From the cell containing the given text, extract its center point as (X, Y) coordinate. 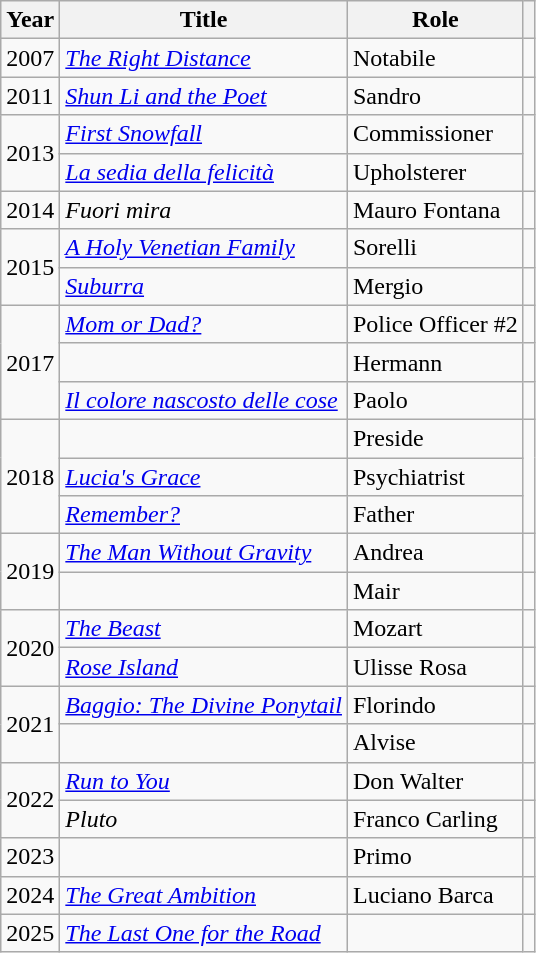
A Holy Venetian Family (204, 248)
Pluto (204, 819)
Il colore nascosto delle cose (204, 400)
Florindo (435, 705)
2021 (30, 724)
2018 (30, 476)
The Beast (204, 629)
2013 (30, 153)
Mom or Dad? (204, 324)
Mergio (435, 286)
Title (204, 20)
Paolo (435, 400)
Run to You (204, 781)
Father (435, 515)
La sedia della felicità (204, 172)
Franco Carling (435, 819)
Luciano Barca (435, 895)
Psychiatrist (435, 477)
2024 (30, 895)
Mozart (435, 629)
Baggio: The Divine Ponytail (204, 705)
Andrea (435, 553)
Mair (435, 591)
Mauro Fontana (435, 210)
Primo (435, 857)
The Last One for the Road (204, 933)
The Man Without Gravity (204, 553)
Commissioner (435, 134)
Shun Li and the Poet (204, 96)
2011 (30, 96)
Sandro (435, 96)
Rose Island (204, 667)
Preside (435, 438)
2025 (30, 933)
Role (435, 20)
Suburra (204, 286)
2020 (30, 648)
2022 (30, 800)
2015 (30, 267)
2017 (30, 362)
Remember? (204, 515)
Notabile (435, 58)
Police Officer #2 (435, 324)
Ulisse Rosa (435, 667)
The Great Ambition (204, 895)
First Snowfall (204, 134)
Fuori mira (204, 210)
Hermann (435, 362)
Year (30, 20)
2007 (30, 58)
Lucia's Grace (204, 477)
2023 (30, 857)
Alvise (435, 743)
Don Walter (435, 781)
The Right Distance (204, 58)
2014 (30, 210)
2019 (30, 572)
Sorelli (435, 248)
Upholsterer (435, 172)
